Find where the given text appears and provide that cell's center as [x, y] coordinate. 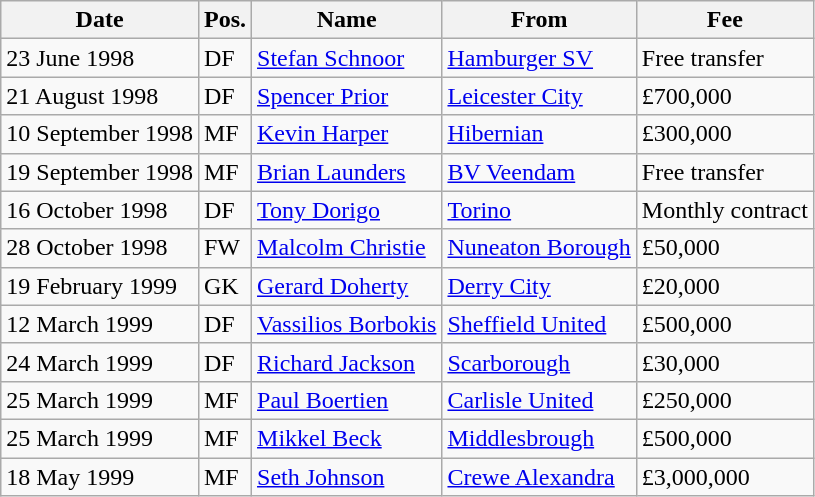
£3,000,000 [724, 477]
24 March 1999 [100, 362]
Hamburger SV [539, 58]
19 February 1999 [100, 286]
12 March 1999 [100, 324]
Hibernian [539, 134]
Derry City [539, 286]
21 August 1998 [100, 96]
£300,000 [724, 134]
Pos. [224, 20]
£50,000 [724, 248]
Monthly contract [724, 210]
28 October 1998 [100, 248]
Name [347, 20]
Crewe Alexandra [539, 477]
Brian Launders [347, 172]
19 September 1998 [100, 172]
Stefan Schnoor [347, 58]
£700,000 [724, 96]
Leicester City [539, 96]
From [539, 20]
Nuneaton Borough [539, 248]
£20,000 [724, 286]
Fee [724, 20]
Gerard Doherty [347, 286]
Scarborough [539, 362]
Mikkel Beck [347, 438]
18 May 1999 [100, 477]
Seth Johnson [347, 477]
23 June 1998 [100, 58]
Paul Boertien [347, 400]
Torino [539, 210]
Sheffield United [539, 324]
FW [224, 248]
10 September 1998 [100, 134]
GK [224, 286]
Tony Dorigo [347, 210]
Date [100, 20]
Middlesbrough [539, 438]
Malcolm Christie [347, 248]
Richard Jackson [347, 362]
£30,000 [724, 362]
Vassilios Borbokis [347, 324]
Carlisle United [539, 400]
Kevin Harper [347, 134]
BV Veendam [539, 172]
Spencer Prior [347, 96]
£250,000 [724, 400]
16 October 1998 [100, 210]
